Determine the [x, y] coordinate at the center of the cell enclosing the given text.  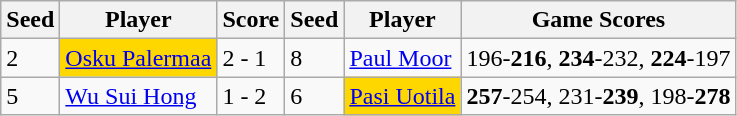
Score [251, 20]
Paul Moor [402, 58]
Game Scores [598, 20]
8 [314, 58]
257-254, 231-239, 198-278 [598, 96]
5 [30, 96]
Pasi Uotila [402, 96]
2 [30, 58]
1 - 2 [251, 96]
Osku Palermaa [138, 58]
6 [314, 96]
2 - 1 [251, 58]
Wu Sui Hong [138, 96]
196-216, 234-232, 224-197 [598, 58]
